Locate the cell with the specified text and output its (X, Y) center coordinate. 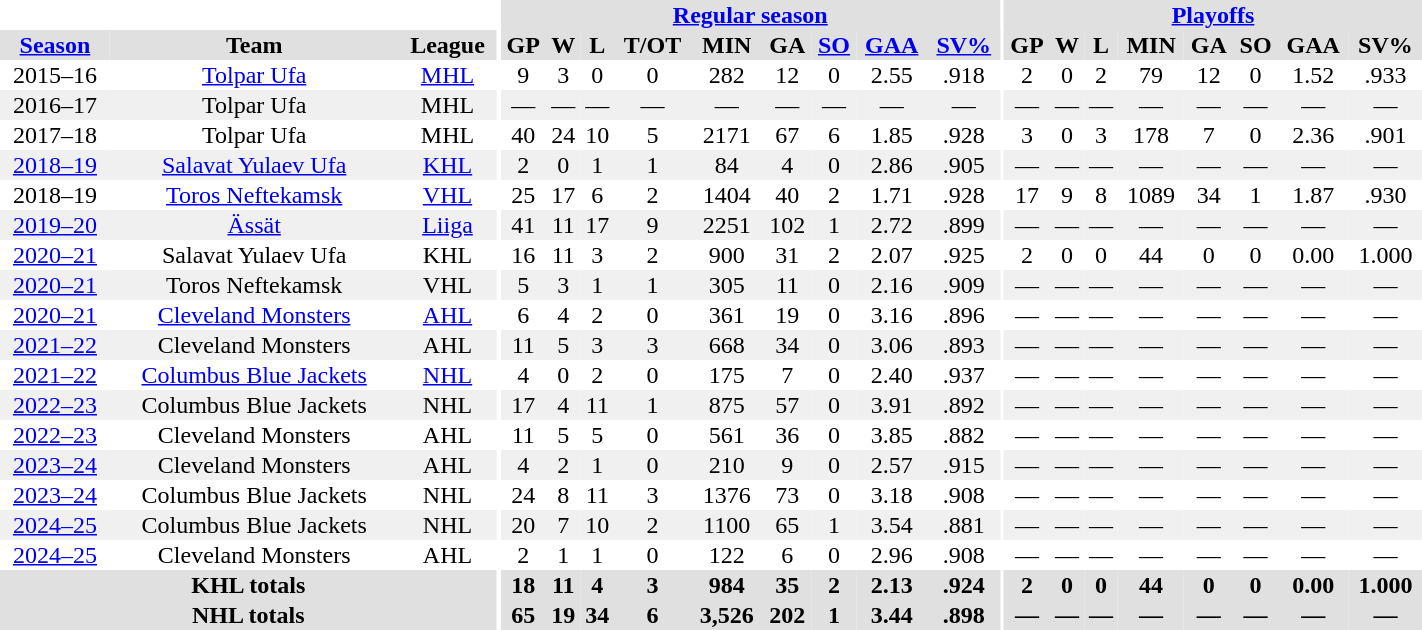
.881 (964, 525)
36 (788, 435)
875 (727, 405)
.882 (964, 435)
16 (523, 255)
2171 (727, 135)
.937 (964, 375)
Playoffs (1213, 15)
102 (788, 225)
KHL totals (248, 585)
210 (727, 465)
3.54 (892, 525)
3.16 (892, 315)
.909 (964, 285)
202 (788, 615)
57 (788, 405)
2.36 (1314, 135)
1089 (1151, 195)
.915 (964, 465)
2251 (727, 225)
282 (727, 75)
2.55 (892, 75)
2.72 (892, 225)
2016–17 (55, 105)
.899 (964, 225)
2.96 (892, 555)
2.86 (892, 165)
561 (727, 435)
2.16 (892, 285)
Liiga (447, 225)
1.71 (892, 195)
3.85 (892, 435)
18 (523, 585)
984 (727, 585)
League (447, 45)
2015–16 (55, 75)
41 (523, 225)
.930 (1386, 195)
NHL totals (248, 615)
.896 (964, 315)
35 (788, 585)
.924 (964, 585)
3.44 (892, 615)
2.07 (892, 255)
25 (523, 195)
3.91 (892, 405)
1.52 (1314, 75)
3.18 (892, 495)
1100 (727, 525)
122 (727, 555)
361 (727, 315)
31 (788, 255)
3.06 (892, 345)
.893 (964, 345)
.901 (1386, 135)
67 (788, 135)
305 (727, 285)
175 (727, 375)
1.85 (892, 135)
T/OT (652, 45)
.905 (964, 165)
Regular season (750, 15)
2.57 (892, 465)
1376 (727, 495)
Season (55, 45)
2.13 (892, 585)
2017–18 (55, 135)
3,526 (727, 615)
.898 (964, 615)
178 (1151, 135)
900 (727, 255)
79 (1151, 75)
668 (727, 345)
.933 (1386, 75)
2019–20 (55, 225)
Ässät (254, 225)
20 (523, 525)
.892 (964, 405)
2.40 (892, 375)
Team (254, 45)
.918 (964, 75)
84 (727, 165)
.925 (964, 255)
1.87 (1314, 195)
1404 (727, 195)
73 (788, 495)
